Extract the (X, Y) coordinate from the center of the cell holding the provided text.  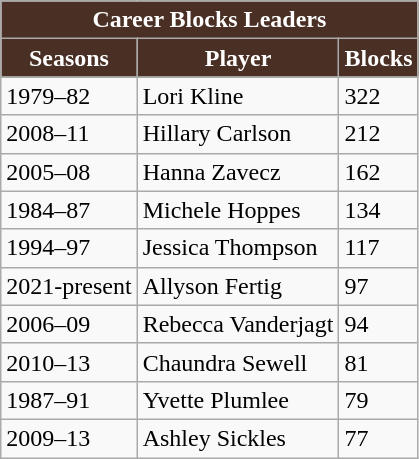
Rebecca Vanderjagt (238, 324)
Allyson Fertig (238, 286)
Jessica Thompson (238, 248)
2005–08 (69, 172)
79 (378, 400)
1994–97 (69, 248)
Michele Hoppes (238, 210)
2008–11 (69, 134)
Ashley Sickles (238, 438)
Hillary Carlson (238, 134)
2010–13 (69, 362)
1979–82 (69, 96)
Player (238, 58)
Lori Kline (238, 96)
2009–13 (69, 438)
2021-present (69, 286)
Seasons (69, 58)
Career Blocks Leaders (210, 20)
117 (378, 248)
2006–09 (69, 324)
81 (378, 362)
Chaundra Sewell (238, 362)
322 (378, 96)
77 (378, 438)
94 (378, 324)
Blocks (378, 58)
1987–91 (69, 400)
97 (378, 286)
Hanna Zavecz (238, 172)
134 (378, 210)
Yvette Plumlee (238, 400)
212 (378, 134)
1984–87 (69, 210)
162 (378, 172)
